Identify which cell holds the provided text, then report its [X, Y] central coordinate. 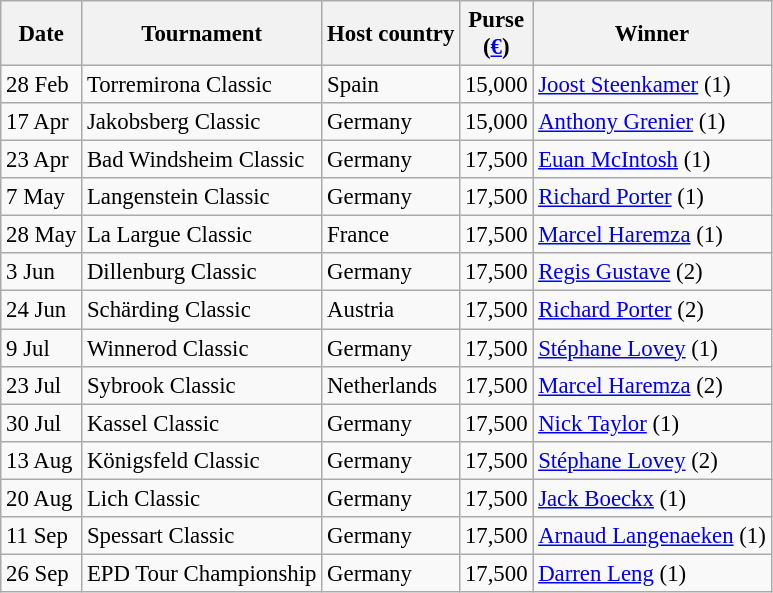
11 Sep [42, 536]
Host country [391, 34]
Marcel Haremza (2) [652, 385]
20 Aug [42, 498]
Spessart Classic [202, 536]
Spain [391, 85]
Tournament [202, 34]
Anthony Grenier (1) [652, 122]
Jakobsberg Classic [202, 122]
Langenstein Classic [202, 197]
Schärding Classic [202, 310]
Königsfeld Classic [202, 460]
24 Jun [42, 310]
Winnerod Classic [202, 348]
Arnaud Langenaeken (1) [652, 536]
23 Jul [42, 385]
3 Jun [42, 273]
Dillenburg Classic [202, 273]
Jack Boeckx (1) [652, 498]
Stéphane Lovey (1) [652, 348]
Austria [391, 310]
Darren Leng (1) [652, 573]
Winner [652, 34]
EPD Tour Championship [202, 573]
17 Apr [42, 122]
28 May [42, 235]
Stéphane Lovey (2) [652, 460]
23 Apr [42, 160]
7 May [42, 197]
Joost Steenkamer (1) [652, 85]
Torremirona Classic [202, 85]
Sybrook Classic [202, 385]
Euan McIntosh (1) [652, 160]
France [391, 235]
Marcel Haremza (1) [652, 235]
9 Jul [42, 348]
Bad Windsheim Classic [202, 160]
Netherlands [391, 385]
30 Jul [42, 423]
Richard Porter (1) [652, 197]
Purse(€) [496, 34]
13 Aug [42, 460]
Date [42, 34]
Regis Gustave (2) [652, 273]
Lich Classic [202, 498]
Richard Porter (2) [652, 310]
28 Feb [42, 85]
Nick Taylor (1) [652, 423]
26 Sep [42, 573]
Kassel Classic [202, 423]
La Largue Classic [202, 235]
